Pinpoint the cell where the given text exists, returning its [x, y] midpoint coordinate. 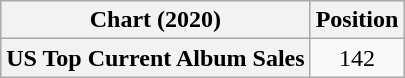
Chart (2020) [156, 20]
Position [357, 20]
142 [357, 58]
US Top Current Album Sales [156, 58]
